Scan for the cell matching the given text and deliver its [x, y] coordinate at center. 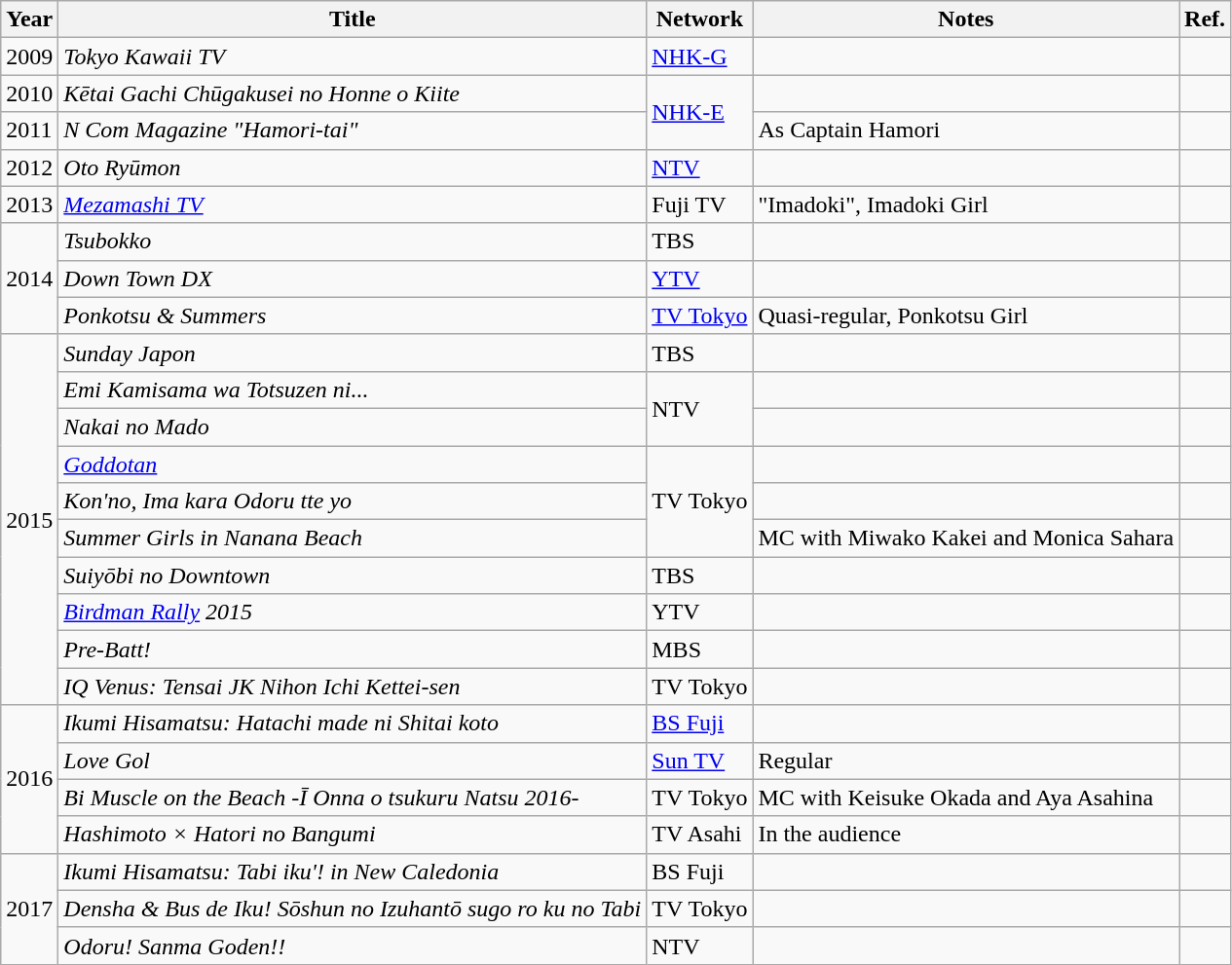
Goddotan [353, 464]
Hashimoto × Hatori no Bangumi [353, 835]
Suiyōbi no Downtown [353, 575]
2012 [29, 167]
Quasi-regular, Ponkotsu Girl [966, 315]
MBS [699, 650]
Densha & Bus de Iku! Sōshun no Izuhantō sugo ro ku no Tabi [353, 909]
Title [353, 19]
"Imadoki", Imadoki Girl [966, 204]
In the audience [966, 835]
Odoru! Sanma Goden!! [353, 946]
Ikumi Hisamatsu: Tabi iku'! in New Caledonia [353, 872]
Mezamashi TV [353, 204]
Emi Kamisama wa Totsuzen ni... [353, 390]
Regular [966, 761]
Tokyo Kawaii TV [353, 56]
Nakai no Mado [353, 427]
NHK-G [699, 56]
Down Town DX [353, 278]
Ikumi Hisamatsu: Hatachi made ni Shitai koto [353, 724]
2016 [29, 779]
Ponkotsu & Summers [353, 315]
N Com Magazine "Hamori-tai" [353, 130]
Network [699, 19]
Year [29, 19]
Notes [966, 19]
Tsubokko [353, 241]
2009 [29, 56]
Sunday Japon [353, 353]
2017 [29, 909]
2010 [29, 93]
Kētai Gachi Chūgakusei no Honne o Kiite [353, 93]
Birdman Rally 2015 [353, 612]
IQ Venus: Tensai JK Nihon Ichi Kettei-sen [353, 687]
Kon'no, Ima kara Odoru tte yo [353, 501]
Bi Muscle on the Beach -Ī Onna o tsukuru Natsu 2016- [353, 798]
Sun TV [699, 761]
MC with Keisuke Okada and Aya Asahina [966, 798]
NHK-E [699, 112]
TV Asahi [699, 835]
2011 [29, 130]
Summer Girls in Nanana Beach [353, 538]
As Captain Hamori [966, 130]
MC with Miwako Kakei and Monica Sahara [966, 538]
Love Gol [353, 761]
Ref. [1206, 19]
2013 [29, 204]
2015 [29, 520]
Oto Ryūmon [353, 167]
Fuji TV [699, 204]
Pre-Batt! [353, 650]
2014 [29, 278]
